Detect which cell encompasses the target text, then output its (x, y) center coordinate. 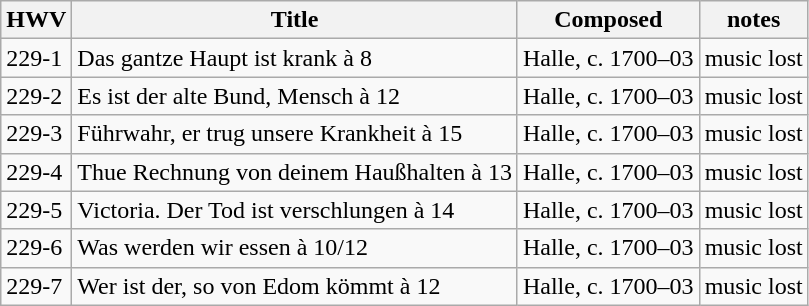
Führwahr, er trug unsere Krankheit à 15 (295, 134)
229-2 (36, 96)
229-5 (36, 210)
229-3 (36, 134)
Es ist der alte Bund, Mensch à 12 (295, 96)
Thue Rechnung von deinem Haußhalten à 13 (295, 172)
229-7 (36, 286)
229-6 (36, 248)
Was werden wir essen à 10/12 (295, 248)
Title (295, 20)
HWV (36, 20)
229-1 (36, 58)
notes (754, 20)
Composed (608, 20)
229-4 (36, 172)
Das gantze Haupt ist krank à 8 (295, 58)
Wer ist der, so von Edom kömmt à 12 (295, 286)
Victoria. Der Tod ist verschlungen à 14 (295, 210)
